Search for the cell housing the specified text and yield its (X, Y) center coordinate. 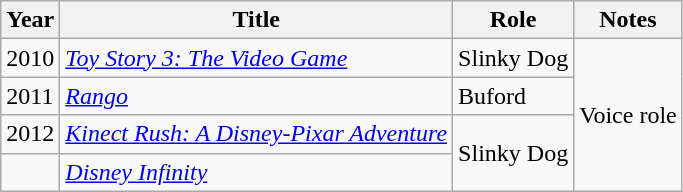
Rango (256, 96)
Role (514, 20)
Disney Infinity (256, 172)
Notes (628, 20)
Buford (514, 96)
Voice role (628, 115)
2012 (30, 134)
Year (30, 20)
Title (256, 20)
2010 (30, 58)
Toy Story 3: The Video Game (256, 58)
2011 (30, 96)
Kinect Rush: A Disney-Pixar Adventure (256, 134)
